Return the [X, Y] coordinate for the center point of the cell that contains the specified text.  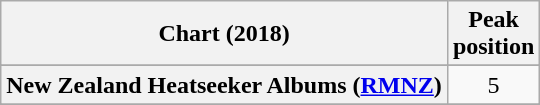
New Zealand Heatseeker Albums (RMNZ) [224, 85]
Peakposition [493, 34]
Chart (2018) [224, 34]
5 [493, 85]
